Capture the cell that displays the provided text and extract its [X, Y] central coordinate. 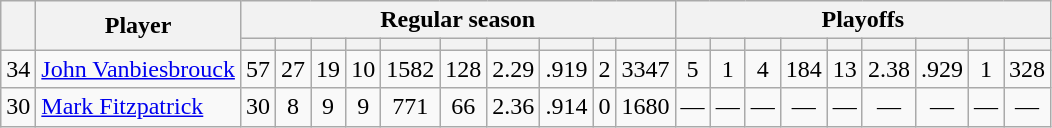
John Vanbiesbrouck [138, 69]
57 [258, 69]
13 [844, 69]
2 [604, 69]
19 [328, 69]
34 [18, 69]
66 [464, 107]
.919 [566, 69]
.929 [942, 69]
1680 [646, 107]
328 [1028, 69]
128 [464, 69]
2.38 [888, 69]
4 [762, 69]
27 [292, 69]
0 [604, 107]
1582 [410, 69]
Playoffs [863, 20]
Mark Fitzpatrick [138, 107]
10 [364, 69]
8 [292, 107]
Regular season [458, 20]
3347 [646, 69]
184 [804, 69]
Player [138, 26]
2.29 [514, 69]
5 [692, 69]
2.36 [514, 107]
771 [410, 107]
.914 [566, 107]
